Provide the (X, Y) coordinate of the cell's center where the given text is located.  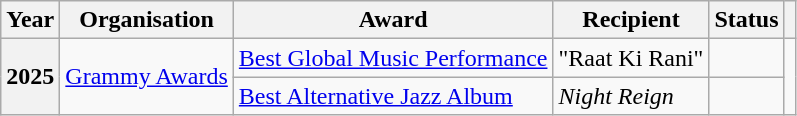
Night Reign (631, 96)
Organisation (147, 20)
Award (393, 20)
Best Global Music Performance (393, 58)
Recipient (631, 20)
Year (30, 20)
"Raat Ki Rani" (631, 58)
Grammy Awards (147, 77)
2025 (30, 77)
Best Alternative Jazz Album (393, 96)
Status (746, 20)
